Determine the [x, y] coordinate at the center of the cell enclosing the given text.  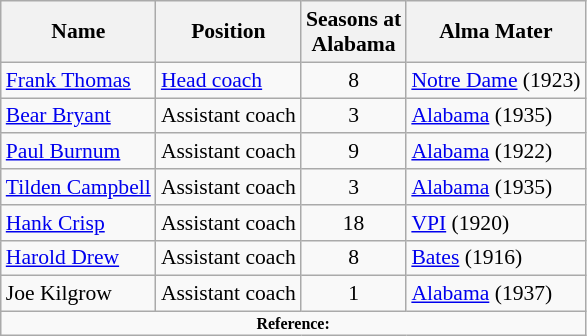
Frank Thomas [78, 80]
Name [78, 32]
VPI (1920) [496, 223]
Head coach [228, 80]
9 [354, 152]
Hank Crisp [78, 223]
Paul Burnum [78, 152]
Reference: [294, 324]
Position [228, 32]
Tilden Campbell [78, 187]
Alabama (1937) [496, 294]
Notre Dame (1923) [496, 80]
18 [354, 223]
Bear Bryant [78, 116]
Bates (1916) [496, 258]
Seasons atAlabama [354, 32]
Joe Kilgrow [78, 294]
1 [354, 294]
Alma Mater [496, 32]
Alabama (1922) [496, 152]
Harold Drew [78, 258]
